Provide the [X, Y] coordinate of the cell's center where the given text is located.  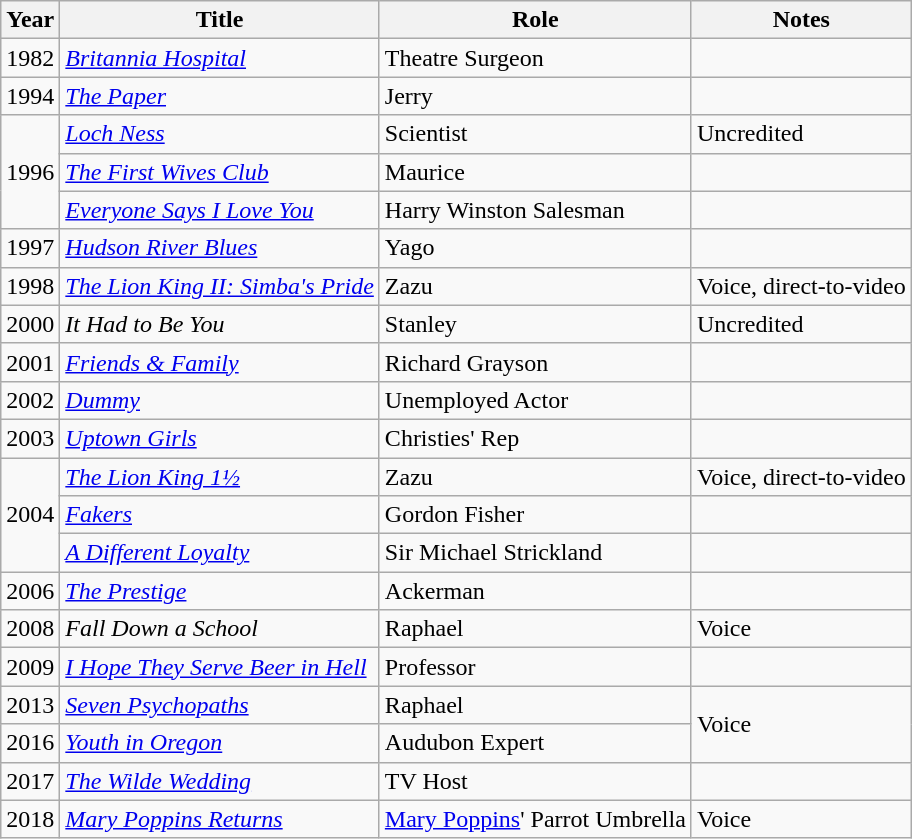
1997 [30, 248]
Sir Michael Strickland [535, 553]
It Had to Be You [220, 324]
Gordon Fisher [535, 515]
Year [30, 20]
Mary Poppins' Parrot Umbrella [535, 819]
Title [220, 20]
Christies' Rep [535, 438]
Dummy [220, 400]
A Different Loyalty [220, 553]
2018 [30, 819]
The Prestige [220, 591]
Fall Down a School [220, 629]
1998 [30, 286]
Richard Grayson [535, 362]
2006 [30, 591]
The Wilde Wedding [220, 781]
Harry Winston Salesman [535, 210]
Jerry [535, 96]
2001 [30, 362]
2002 [30, 400]
2013 [30, 705]
Seven Psychopaths [220, 705]
The First Wives Club [220, 172]
Uptown Girls [220, 438]
Everyone Says I Love You [220, 210]
Unemployed Actor [535, 400]
TV Host [535, 781]
2000 [30, 324]
Mary Poppins Returns [220, 819]
2004 [30, 515]
1994 [30, 96]
Notes [801, 20]
2017 [30, 781]
Stanley [535, 324]
The Lion King 1½ [220, 477]
1982 [30, 58]
Scientist [535, 134]
Maurice [535, 172]
1996 [30, 172]
Role [535, 20]
Ackerman [535, 591]
2008 [30, 629]
Britannia Hospital [220, 58]
Fakers [220, 515]
2016 [30, 743]
2003 [30, 438]
Loch Ness [220, 134]
Professor [535, 667]
Theatre Surgeon [535, 58]
I Hope They Serve Beer in Hell [220, 667]
Hudson River Blues [220, 248]
Yago [535, 248]
The Paper [220, 96]
Youth in Oregon [220, 743]
2009 [30, 667]
Friends & Family [220, 362]
Audubon Expert [535, 743]
The Lion King II: Simba's Pride [220, 286]
